From the cell containing the given text, extract its center point as [x, y] coordinate. 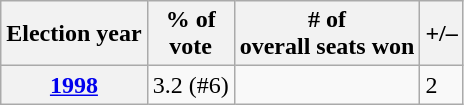
# ofoverall seats won [327, 34]
3.2 (#6) [190, 85]
% ofvote [190, 34]
Election year [74, 34]
+/– [442, 34]
2 [442, 85]
1998 [74, 85]
